Search for the cell housing the specified text and yield its [X, Y] center coordinate. 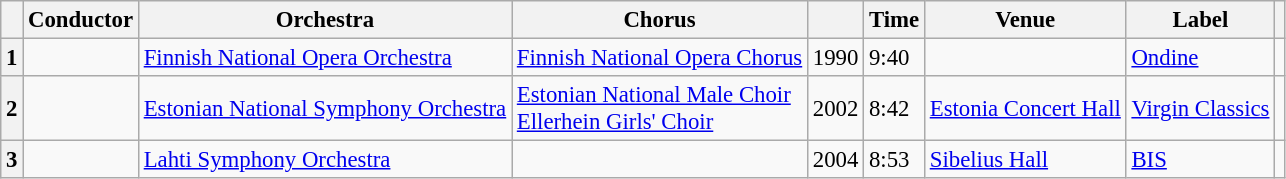
Time [894, 20]
Estonian National Male ChoirEllerhein Girls' Choir [660, 108]
Finnish National Opera Chorus [660, 58]
Orchestra [324, 20]
Venue [1025, 20]
Virgin Classics [1200, 108]
Lahti Symphony Orchestra [324, 160]
Estonian National Symphony Orchestra [324, 108]
Chorus [660, 20]
Estonia Concert Hall [1025, 108]
2002 [835, 108]
8:53 [894, 160]
Sibelius Hall [1025, 160]
Conductor [81, 20]
1990 [835, 58]
Ondine [1200, 58]
2 [12, 108]
2004 [835, 160]
Finnish National Opera Orchestra [324, 58]
Label [1200, 20]
8:42 [894, 108]
BIS [1200, 160]
9:40 [894, 58]
1 [12, 58]
3 [12, 160]
